Find where the given text appears and provide that cell's center as [x, y] coordinate. 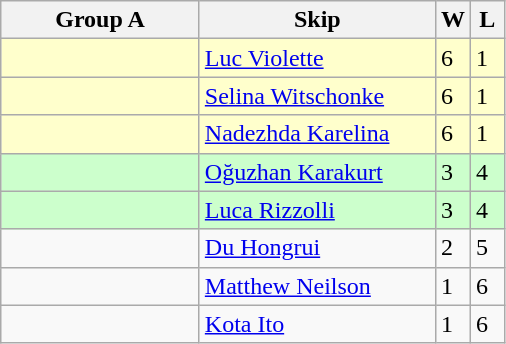
L [487, 20]
Luc Violette [317, 58]
Group A [100, 20]
Luca Rizzolli [317, 210]
W [452, 20]
Kota Ito [317, 324]
5 [487, 248]
Matthew Neilson [317, 286]
Oğuzhan Karakurt [317, 172]
2 [452, 248]
Du Hongrui [317, 248]
Selina Witschonke [317, 96]
Nadezhda Karelina [317, 134]
Skip [317, 20]
